Identify which cell holds the provided text, then report its [X, Y] central coordinate. 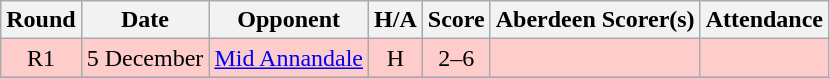
Opponent [289, 20]
Round [41, 20]
Attendance [764, 20]
Date [145, 20]
5 December [145, 58]
H [396, 58]
2–6 [456, 58]
Mid Annandale [289, 58]
R1 [41, 58]
H/A [396, 20]
Aberdeen Scorer(s) [595, 20]
Score [456, 20]
